Scan for the cell matching the given text and deliver its [X, Y] coordinate at center. 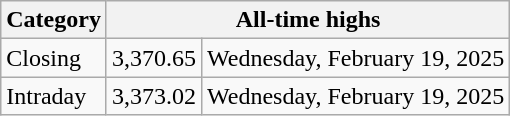
Closing [54, 58]
3,370.65 [154, 58]
3,373.02 [154, 96]
Category [54, 20]
Intraday [54, 96]
All-time highs [308, 20]
